Locate the cell with the specified text and output its [X, Y] center coordinate. 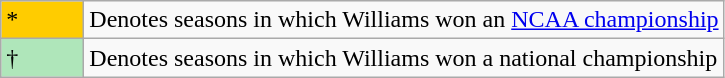
† [42, 58]
Denotes seasons in which Williams won a national championship [404, 58]
* [42, 20]
Denotes seasons in which Williams won an NCAA championship [404, 20]
